Detect which cell encompasses the target text, then output its [X, Y] center coordinate. 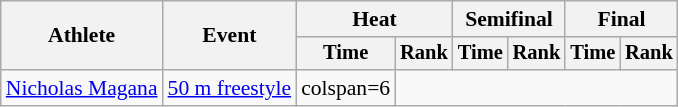
Final [621, 19]
Event [230, 36]
Nicholas Magana [82, 88]
Heat [374, 19]
Semifinal [509, 19]
Athlete [82, 36]
colspan=6 [346, 88]
50 m freestyle [230, 88]
